Determine the (x, y) coordinate at the center of the cell enclosing the given text.  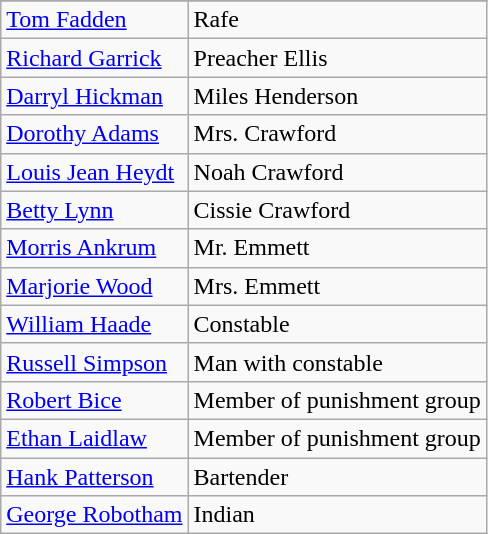
Marjorie Wood (94, 286)
Hank Patterson (94, 477)
Man with constable (337, 362)
Mrs. Emmett (337, 286)
George Robotham (94, 515)
Mrs. Crawford (337, 134)
Richard Garrick (94, 58)
Robert Bice (94, 400)
Mr. Emmett (337, 248)
Ethan Laidlaw (94, 438)
Darryl Hickman (94, 96)
Morris Ankrum (94, 248)
Dorothy Adams (94, 134)
Constable (337, 324)
Miles Henderson (337, 96)
William Haade (94, 324)
Bartender (337, 477)
Indian (337, 515)
Preacher Ellis (337, 58)
Betty Lynn (94, 210)
Rafe (337, 20)
Tom Fadden (94, 20)
Louis Jean Heydt (94, 172)
Cissie Crawford (337, 210)
Noah Crawford (337, 172)
Russell Simpson (94, 362)
